Locate the cell with the specified text and output its [x, y] center coordinate. 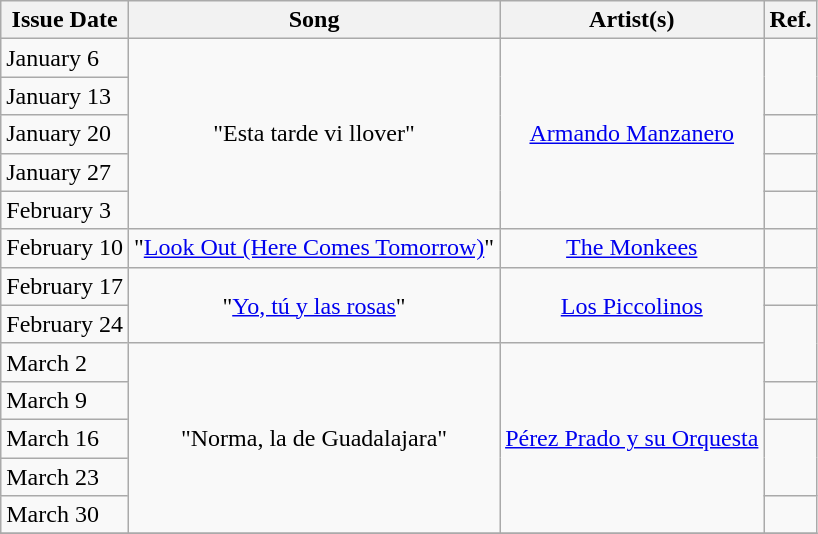
The Monkees [632, 248]
February 17 [65, 286]
Issue Date [65, 20]
"Yo, tú y las rosas" [314, 305]
March 9 [65, 400]
Song [314, 20]
"Look Out (Here Comes Tomorrow)" [314, 248]
February 3 [65, 210]
"Norma, la de Guadalajara" [314, 438]
Los Piccolinos [632, 305]
January 6 [65, 58]
January 13 [65, 96]
January 27 [65, 172]
Ref. [790, 20]
Pérez Prado y su Orquesta [632, 438]
March 2 [65, 362]
February 10 [65, 248]
March 30 [65, 515]
February 24 [65, 324]
January 20 [65, 134]
Armando Manzanero [632, 134]
March 16 [65, 438]
"Esta tarde vi llover" [314, 134]
Artist(s) [632, 20]
March 23 [65, 477]
